Determine the [x, y] coordinate at the center of the cell enclosing the given text.  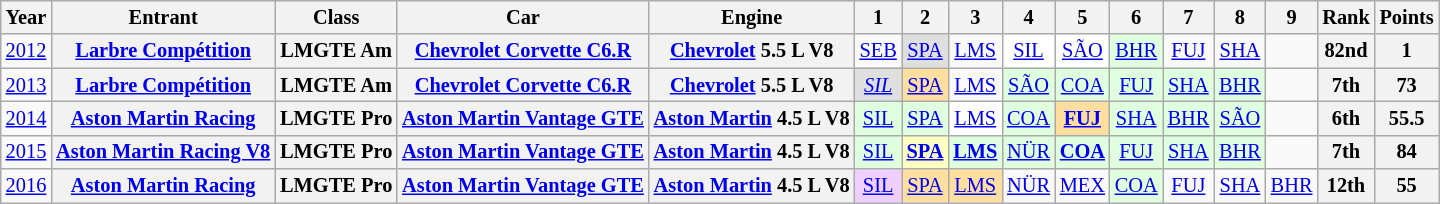
8 [1240, 17]
3 [975, 17]
4 [1028, 17]
12th [1346, 186]
Aston Martin Racing V8 [163, 152]
5 [1082, 17]
2013 [26, 85]
82nd [1346, 51]
2015 [26, 152]
2 [926, 17]
7 [1189, 17]
2016 [26, 186]
2012 [26, 51]
9 [1292, 17]
Car [523, 17]
Class [336, 17]
Points [1407, 17]
Entrant [163, 17]
55.5 [1407, 118]
84 [1407, 152]
MEX [1082, 186]
Engine [752, 17]
2014 [26, 118]
SEB [878, 51]
73 [1407, 85]
6 [1136, 17]
Rank [1346, 17]
Year [26, 17]
6th [1346, 118]
55 [1407, 186]
